Return the [X, Y] coordinate for the center point of the cell that contains the specified text.  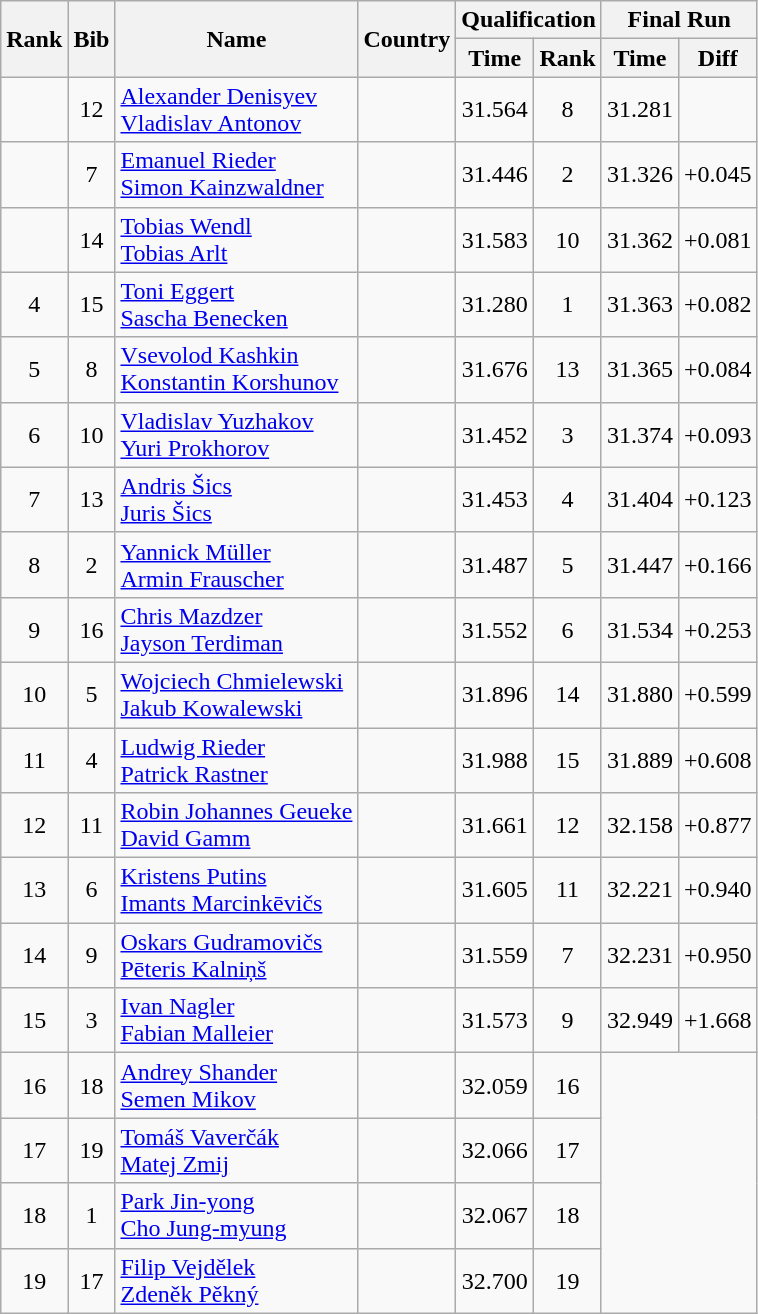
Country [407, 39]
+0.253 [718, 630]
31.446 [495, 174]
Andrey ShanderSemen Mikov [236, 1086]
+0.940 [718, 890]
32.231 [640, 956]
Ivan NaglerFabian Malleier [236, 1020]
31.453 [495, 500]
Name [236, 39]
31.487 [495, 564]
Tobias WendlTobias Arlt [236, 240]
+0.082 [718, 304]
32.066 [495, 1150]
32.700 [495, 1280]
31.605 [495, 890]
31.661 [495, 826]
+0.093 [718, 434]
Andris ŠicsJuris Šics [236, 500]
32.067 [495, 1216]
31.365 [640, 370]
Toni EggertSascha Benecken [236, 304]
31.559 [495, 956]
31.573 [495, 1020]
Chris MazdzerJayson Terdiman [236, 630]
32.221 [640, 890]
+0.045 [718, 174]
31.564 [495, 110]
Filip VejdělekZdeněk Pěkný [236, 1280]
31.281 [640, 110]
32.158 [640, 826]
+0.599 [718, 694]
Vsevolod KashkinKonstantin Korshunov [236, 370]
+1.668 [718, 1020]
32.059 [495, 1086]
+0.950 [718, 956]
Tomáš VaverčákMatej Zmij [236, 1150]
Vladislav YuzhakovYuri Prokhorov [236, 434]
31.676 [495, 370]
31.988 [495, 760]
Oskars GudramovičsPēteris Kalniņš [236, 956]
31.889 [640, 760]
+0.084 [718, 370]
Alexander DenisyevVladislav Antonov [236, 110]
31.363 [640, 304]
31.534 [640, 630]
Kristens PutinsImants Marcinkēvičs [236, 890]
Diff [718, 58]
31.326 [640, 174]
31.404 [640, 500]
31.552 [495, 630]
31.280 [495, 304]
Final Run [679, 20]
Bib [92, 39]
Qualification [529, 20]
+0.877 [718, 826]
31.362 [640, 240]
31.374 [640, 434]
31.452 [495, 434]
+0.081 [718, 240]
Ludwig RiederPatrick Rastner [236, 760]
+0.166 [718, 564]
32.949 [640, 1020]
+0.123 [718, 500]
31.447 [640, 564]
31.880 [640, 694]
+0.608 [718, 760]
Emanuel RiederSimon Kainzwaldner [236, 174]
Yannick MüllerArmin Frauscher [236, 564]
Robin Johannes GeuekeDavid Gamm [236, 826]
31.896 [495, 694]
Park Jin-yongCho Jung-myung [236, 1216]
Wojciech ChmielewskiJakub Kowalewski [236, 694]
31.583 [495, 240]
